Return the (x, y) coordinate for the center point of the cell that contains the specified text.  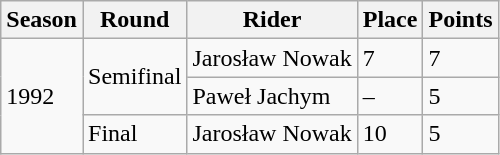
Final (134, 134)
Points (460, 20)
Season (42, 20)
Paweł Jachym (272, 96)
– (390, 96)
1992 (42, 96)
Place (390, 20)
Semifinal (134, 77)
Rider (272, 20)
10 (390, 134)
Round (134, 20)
